Capture the cell that displays the provided text and extract its [X, Y] central coordinate. 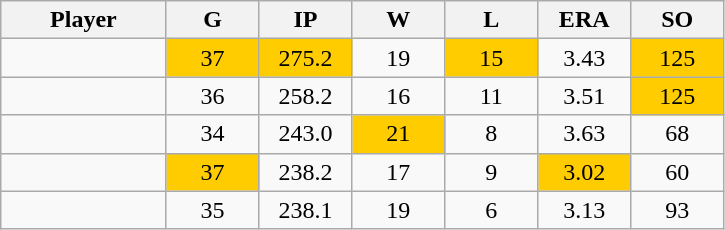
L [492, 20]
G [212, 20]
Player [84, 20]
93 [678, 210]
36 [212, 96]
275.2 [306, 58]
238.1 [306, 210]
34 [212, 134]
243.0 [306, 134]
IP [306, 20]
16 [398, 96]
3.02 [584, 172]
238.2 [306, 172]
3.51 [584, 96]
6 [492, 210]
3.13 [584, 210]
17 [398, 172]
SO [678, 20]
3.63 [584, 134]
68 [678, 134]
60 [678, 172]
21 [398, 134]
11 [492, 96]
258.2 [306, 96]
15 [492, 58]
3.43 [584, 58]
9 [492, 172]
35 [212, 210]
8 [492, 134]
W [398, 20]
ERA [584, 20]
